Return the (X, Y) coordinate for the center point of the cell that contains the specified text.  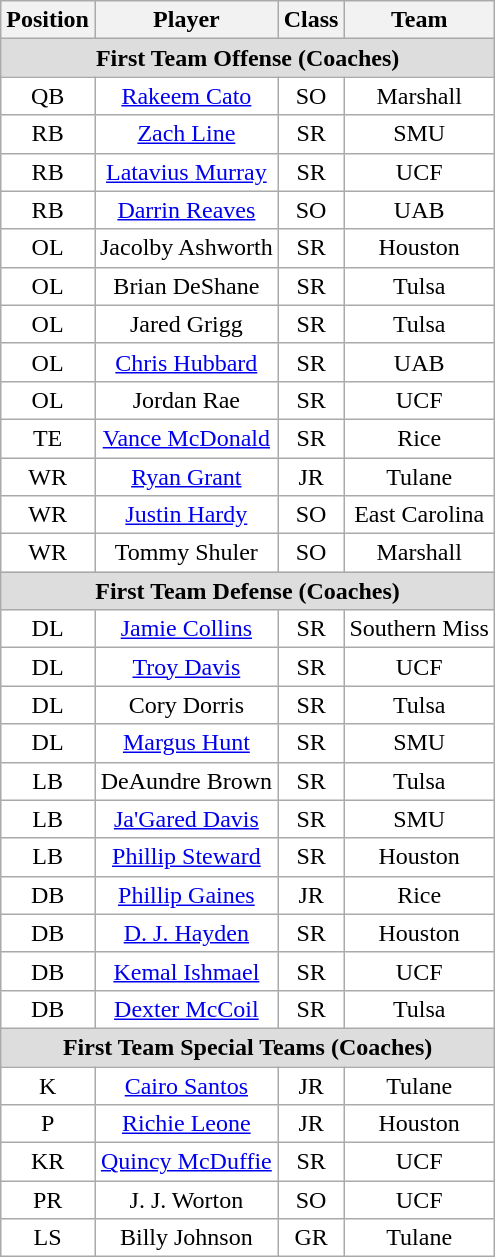
Zach Line (186, 134)
Brian DeShane (186, 286)
Class (311, 20)
P (48, 1124)
First Team Special Teams (Coaches) (248, 1047)
Darrin Reaves (186, 210)
Rakeem Cato (186, 96)
Quincy McDuffie (186, 1162)
Tommy Shuler (186, 553)
Jared Grigg (186, 324)
Ja'Gared Davis (186, 819)
Player (186, 20)
Margus Hunt (186, 743)
Troy Davis (186, 667)
Chris Hubbard (186, 362)
GR (311, 1238)
Jacolby Ashworth (186, 248)
KR (48, 1162)
Latavius Murray (186, 172)
Phillip Steward (186, 857)
Dexter McCoil (186, 1009)
D. J. Hayden (186, 933)
Team (419, 20)
First Team Offense (Coaches) (248, 58)
Vance McDonald (186, 438)
First Team Defense (Coaches) (248, 591)
Justin Hardy (186, 515)
DeAundre Brown (186, 781)
Jamie Collins (186, 629)
LS (48, 1238)
Southern Miss (419, 629)
Position (48, 20)
PR (48, 1200)
TE (48, 438)
Kemal Ishmael (186, 971)
Cairo Santos (186, 1085)
Jordan Rae (186, 400)
Phillip Gaines (186, 895)
J. J. Worton (186, 1200)
Ryan Grant (186, 477)
K (48, 1085)
QB (48, 96)
East Carolina (419, 515)
Cory Dorris (186, 705)
Richie Leone (186, 1124)
Billy Johnson (186, 1238)
